Locate the cell with the specified text and output its [X, Y] center coordinate. 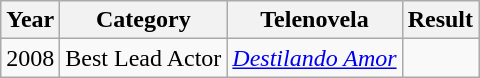
Category [144, 20]
Telenovela [314, 20]
2008 [30, 58]
Best Lead Actor [144, 58]
Result [440, 20]
Year [30, 20]
Destilando Amor [314, 58]
